Return the (x, y) coordinate for the center point of the cell that contains the specified text.  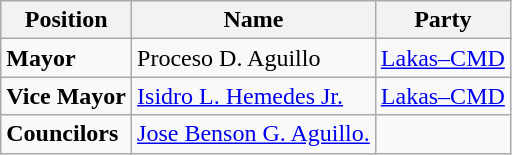
Name (254, 20)
Councilors (66, 134)
Proceso D. Aguillo (254, 58)
Party (442, 20)
Vice Mayor (66, 96)
Jose Benson G. Aguillo. (254, 134)
Position (66, 20)
Mayor (66, 58)
Isidro L. Hemedes Jr. (254, 96)
